Scan for the cell matching the given text and deliver its [x, y] coordinate at center. 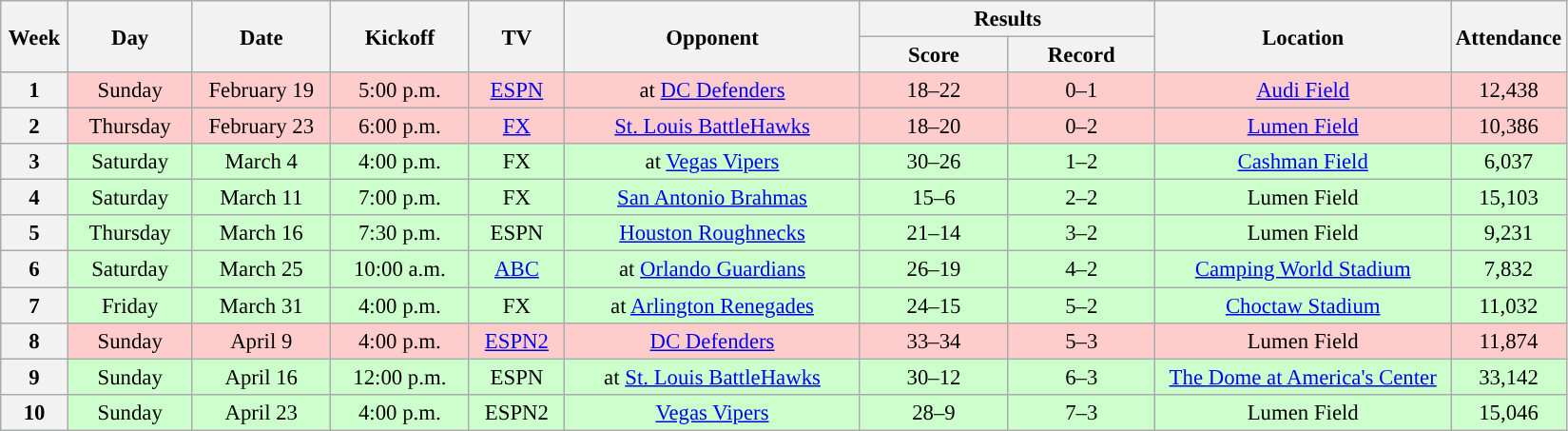
6,037 [1509, 162]
at Orlando Guardians [713, 269]
0–2 [1082, 127]
4–2 [1082, 269]
DC Defenders [713, 341]
Record [1082, 55]
9,231 [1509, 233]
21–14 [934, 233]
5 [34, 233]
Score [934, 55]
February 23 [261, 127]
18–20 [934, 127]
San Antonio Brahmas [713, 198]
March 4 [261, 162]
Date [261, 36]
10:00 a.m. [400, 269]
10,386 [1509, 127]
at St. Louis BattleHawks [713, 377]
March 25 [261, 269]
The Dome at America's Center [1303, 377]
3–2 [1082, 233]
Friday [129, 305]
at Vegas Vipers [713, 162]
4 [34, 198]
Audi Field [1303, 90]
33,142 [1509, 377]
7:30 p.m. [400, 233]
St. Louis BattleHawks [713, 127]
11,032 [1509, 305]
6:00 p.m. [400, 127]
15,046 [1509, 412]
12,438 [1509, 90]
Attendance [1509, 36]
April 9 [261, 341]
1 [34, 90]
18–22 [934, 90]
5–3 [1082, 341]
March 11 [261, 198]
Week [34, 36]
Cashman Field [1303, 162]
Camping World Stadium [1303, 269]
30–12 [934, 377]
33–34 [934, 341]
Vegas Vipers [713, 412]
12:00 p.m. [400, 377]
Houston Roughnecks [713, 233]
7:00 p.m. [400, 198]
5–2 [1082, 305]
5:00 p.m. [400, 90]
Day [129, 36]
Choctaw Stadium [1303, 305]
March 16 [261, 233]
30–26 [934, 162]
6 [34, 269]
Results [1008, 19]
7,832 [1509, 269]
1–2 [1082, 162]
at DC Defenders [713, 90]
24–15 [934, 305]
February 19 [261, 90]
Location [1303, 36]
10 [34, 412]
April 16 [261, 377]
0–1 [1082, 90]
April 23 [261, 412]
TV [517, 36]
15,103 [1509, 198]
ABC [517, 269]
at Arlington Renegades [713, 305]
Opponent [713, 36]
11,874 [1509, 341]
9 [34, 377]
28–9 [934, 412]
Kickoff [400, 36]
6–3 [1082, 377]
7–3 [1082, 412]
8 [34, 341]
7 [34, 305]
15–6 [934, 198]
26–19 [934, 269]
March 31 [261, 305]
2 [34, 127]
3 [34, 162]
2–2 [1082, 198]
